Return [X, Y] of the center of cell containing provided text 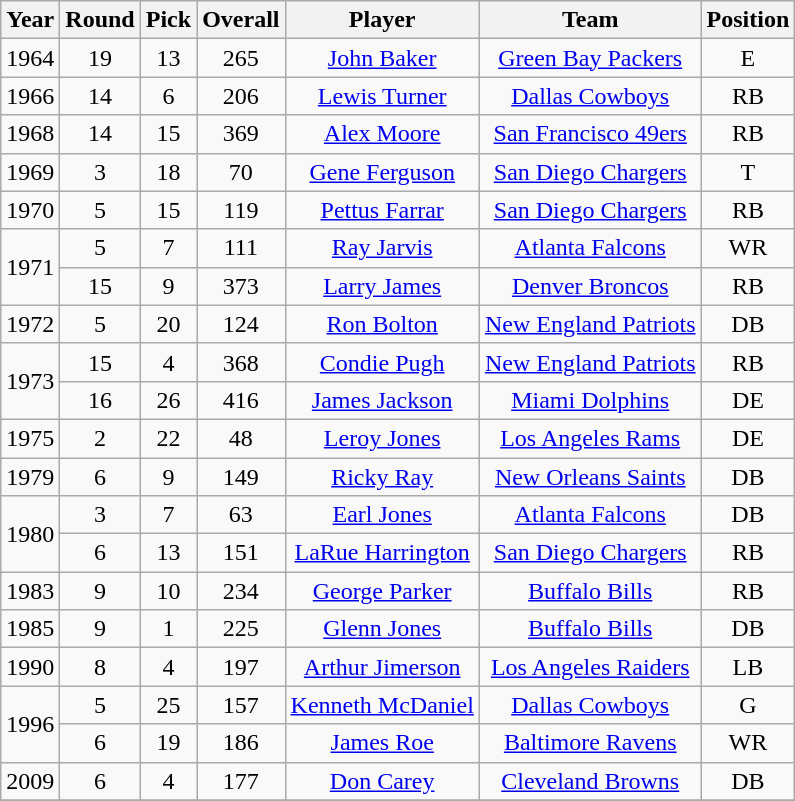
1990 [30, 667]
Year [30, 20]
63 [241, 515]
177 [241, 781]
119 [241, 210]
Condie Pugh [382, 362]
149 [241, 477]
George Parker [382, 591]
T [748, 172]
Cleveland Browns [590, 781]
368 [241, 362]
Position [748, 20]
Alex Moore [382, 134]
225 [241, 629]
Round [100, 20]
1983 [30, 591]
Team [590, 20]
Earl Jones [382, 515]
Kenneth McDaniel [382, 705]
369 [241, 134]
Don Carey [382, 781]
70 [241, 172]
Player [382, 20]
Lewis Turner [382, 96]
Ricky Ray [382, 477]
E [748, 58]
22 [168, 438]
Glenn Jones [382, 629]
1973 [30, 381]
234 [241, 591]
416 [241, 400]
25 [168, 705]
Pick [168, 20]
G [748, 705]
Los Angeles Raiders [590, 667]
New Orleans Saints [590, 477]
157 [241, 705]
1964 [30, 58]
Denver Broncos [590, 286]
1972 [30, 324]
Baltimore Ravens [590, 743]
LaRue Harrington [382, 553]
1980 [30, 534]
206 [241, 96]
1975 [30, 438]
Green Bay Packers [590, 58]
373 [241, 286]
20 [168, 324]
Miami Dolphins [590, 400]
San Francisco 49ers [590, 134]
Ron Bolton [382, 324]
10 [168, 591]
Los Angeles Rams [590, 438]
John Baker [382, 58]
1 [168, 629]
Ray Jarvis [382, 248]
LB [748, 667]
Arthur Jimerson [382, 667]
26 [168, 400]
186 [241, 743]
Gene Ferguson [382, 172]
1966 [30, 96]
Leroy Jones [382, 438]
1971 [30, 267]
124 [241, 324]
8 [100, 667]
1970 [30, 210]
1979 [30, 477]
2 [100, 438]
18 [168, 172]
1985 [30, 629]
1996 [30, 724]
Overall [241, 20]
265 [241, 58]
111 [241, 248]
1969 [30, 172]
1968 [30, 134]
16 [100, 400]
2009 [30, 781]
Pettus Farrar [382, 210]
Larry James [382, 286]
James Jackson [382, 400]
197 [241, 667]
48 [241, 438]
151 [241, 553]
James Roe [382, 743]
